Find where the given text appears and provide that cell's center as (X, Y) coordinate. 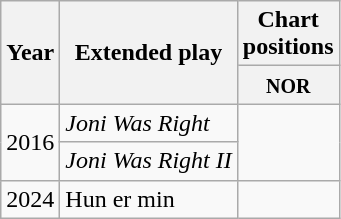
2016 (30, 142)
2024 (30, 199)
Year (30, 52)
NOR (288, 85)
Chart positions (288, 34)
Hun er min (148, 199)
Joni Was Right (148, 123)
Joni Was Right II (148, 161)
Extended play (148, 52)
